Capture the cell that displays the provided text and extract its [X, Y] central coordinate. 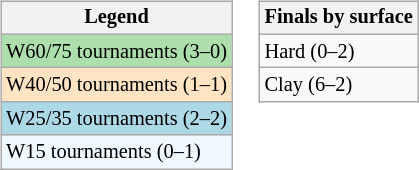
W40/50 tournaments (1–1) [116, 85]
Legend [116, 18]
Hard (0–2) [339, 51]
Finals by surface [339, 18]
W25/35 tournaments (2–2) [116, 119]
W60/75 tournaments (3–0) [116, 51]
W15 tournaments (0–1) [116, 152]
Clay (6–2) [339, 85]
